Pinpoint the cell where the given text exists, returning its (x, y) midpoint coordinate. 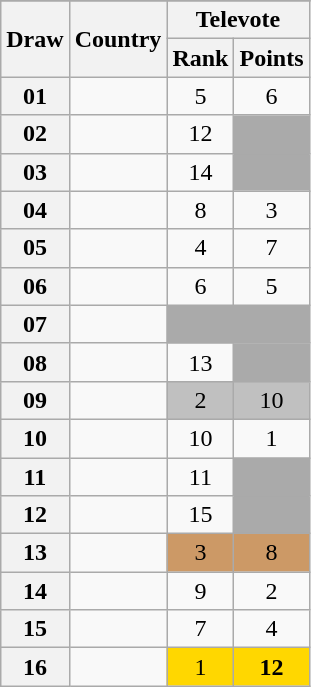
Televote (238, 20)
07 (35, 324)
Rank (200, 58)
02 (35, 134)
06 (35, 286)
01 (35, 96)
9 (200, 591)
05 (35, 248)
16 (35, 667)
Draw (35, 39)
Country (118, 39)
Points (272, 58)
04 (35, 210)
09 (35, 400)
03 (35, 172)
08 (35, 362)
